Output the (x, y) coordinate of the center of the cell containing the given text.  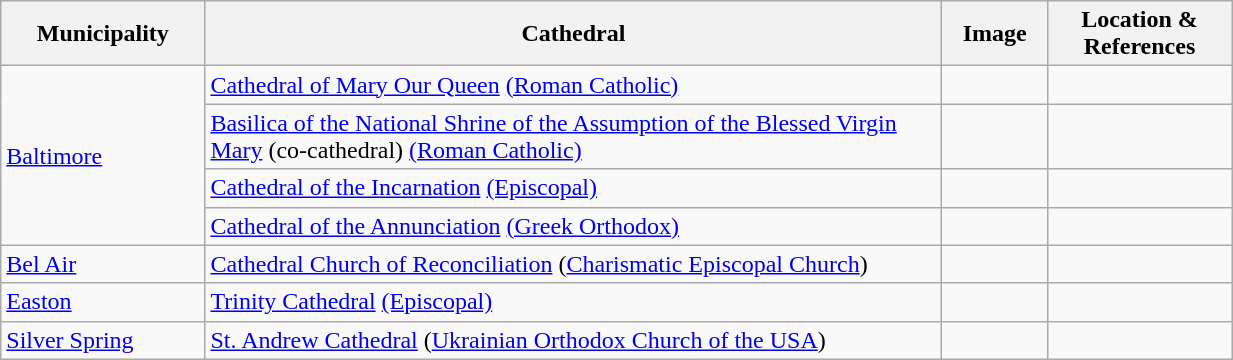
Municipality (103, 34)
Easton (103, 302)
Bel Air (103, 264)
Cathedral of the Incarnation (Episcopal) (574, 188)
Silver Spring (103, 340)
Location & References (1139, 34)
Cathedral of the Annunciation (Greek Orthodox) (574, 226)
Image (995, 34)
Cathedral of Mary Our Queen (Roman Catholic) (574, 85)
Trinity Cathedral (Episcopal) (574, 302)
Basilica of the National Shrine of the Assumption of the Blessed Virgin Mary (co-cathedral) (Roman Catholic) (574, 136)
Cathedral (574, 34)
Cathedral Church of Reconciliation (Charismatic Episcopal Church) (574, 264)
Baltimore (103, 156)
St. Andrew Cathedral (Ukrainian Orthodox Church of the USA) (574, 340)
